Extract the [x, y] coordinate from the center of the cell holding the provided text.  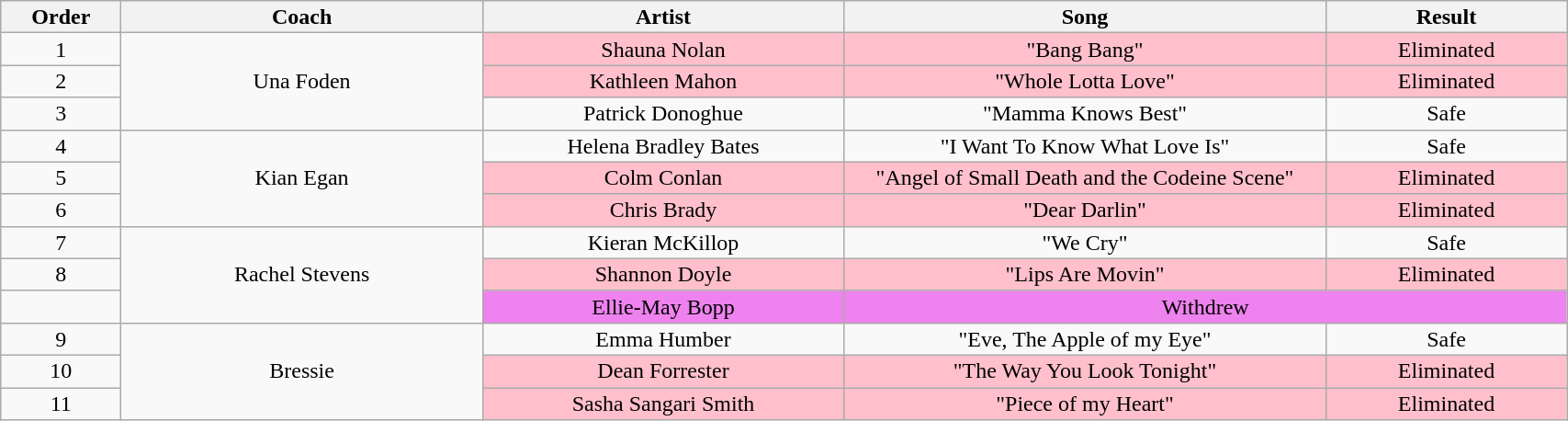
"Mamma Knows Best" [1086, 114]
"Piece of my Heart" [1086, 404]
Kathleen Mahon [663, 81]
6 [61, 210]
Withdrew [1205, 307]
"Lips Are Movin" [1086, 274]
Rachel Stevens [301, 274]
5 [61, 178]
Coach [301, 17]
7 [61, 243]
Artist [663, 17]
"Eve, The Apple of my Eye" [1086, 338]
Song [1086, 17]
"Bang Bang" [1086, 50]
"Dear Darlin" [1086, 210]
10 [61, 371]
Shannon Doyle [663, 274]
Dean Forrester [663, 371]
"Whole Lotta Love" [1086, 81]
Order [61, 17]
Patrick Donoghue [663, 114]
Bressie [301, 371]
3 [61, 114]
Ellie-May Bopp [663, 307]
Kieran McKillop [663, 243]
1 [61, 50]
11 [61, 404]
Shauna Nolan [663, 50]
Sasha Sangari Smith [663, 404]
Una Foden [301, 81]
Chris Brady [663, 210]
Colm Conlan [663, 178]
"We Cry" [1086, 243]
Kian Egan [301, 178]
Result [1446, 17]
8 [61, 274]
"Angel of Small Death and the Codeine Scene" [1086, 178]
"I Want To Know What Love Is" [1086, 145]
4 [61, 145]
Helena Bradley Bates [663, 145]
"The Way You Look Tonight" [1086, 371]
2 [61, 81]
Emma Humber [663, 338]
9 [61, 338]
